From the cell containing the given text, extract its center point as [x, y] coordinate. 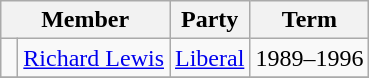
1989–1996 [310, 58]
Liberal [210, 58]
Member [86, 20]
Term [310, 20]
Richard Lewis [94, 58]
Party [210, 20]
